Detect which cell encompasses the target text, then output its [x, y] center coordinate. 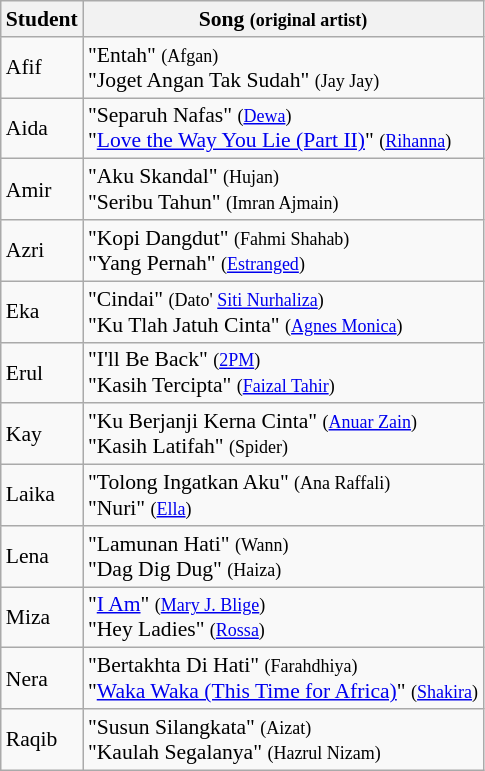
"Entah" (Afgan) "Joget Angan Tak Sudah" (Jay Jay) [283, 68]
"I'll Be Back" (2PM) "Kasih Tercipta" (Faizal Tahir) [283, 372]
"I Am" (Mary J. Blige) "Hey Ladies" (Rossa) [283, 618]
Nera [42, 678]
"Tolong Ingatkan Aku" (Ana Raffali) "Nuri" (Ella) [283, 496]
Miza [42, 618]
"Bertakhta Di Hati" (Farahdhiya) "Waka Waka (This Time for Africa)" (Shakira) [283, 678]
"Susun Silangkata" (Aizat) "Kaulah Segalanya" (Hazrul Nizam) [283, 740]
"Lamunan Hati" (Wann) "Dag Dig Dug" (Haiza) [283, 556]
Kay [42, 434]
Erul [42, 372]
Aida [42, 128]
Song (original artist) [283, 19]
"Aku Skandal" (Hujan) "Seribu Tahun" (Imran Ajmain) [283, 190]
Raqib [42, 740]
Afif [42, 68]
Lena [42, 556]
Azri [42, 250]
Amir [42, 190]
"Ku Berjanji Kerna Cinta" (Anuar Zain) "Kasih Latifah" (Spider) [283, 434]
"Cindai" (Dato' Siti Nurhaliza) "Ku Tlah Jatuh Cinta" (Agnes Monica) [283, 312]
"Separuh Nafas" (Dewa) "Love the Way You Lie (Part II)" (Rihanna) [283, 128]
Student [42, 19]
Laika [42, 496]
Eka [42, 312]
"Kopi Dangdut" (Fahmi Shahab) "Yang Pernah" (Estranged) [283, 250]
